Detect which cell encompasses the target text, then output its (X, Y) center coordinate. 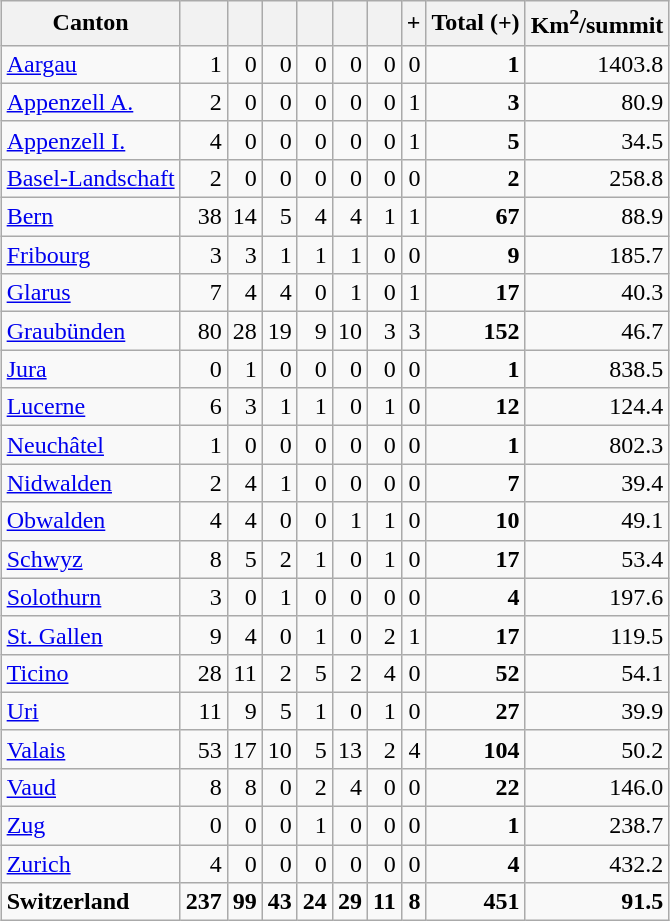
Aargau (90, 64)
197.6 (597, 597)
Jura (90, 369)
Bern (90, 217)
258.8 (597, 178)
80 (204, 331)
22 (476, 787)
802.3 (597, 445)
12 (476, 407)
238.7 (597, 826)
Fribourg (90, 255)
14 (244, 217)
Km2/summit (597, 24)
Ticino (90, 673)
80.9 (597, 102)
Uri (90, 711)
52 (476, 673)
6 (204, 407)
Zug (90, 826)
185.7 (597, 255)
40.3 (597, 293)
Appenzell I. (90, 140)
119.5 (597, 635)
Total (+) (476, 24)
451 (476, 902)
91.5 (597, 902)
St. Gallen (90, 635)
88.9 (597, 217)
124.4 (597, 407)
39.4 (597, 483)
13 (350, 749)
39.9 (597, 711)
53 (204, 749)
24 (314, 902)
27 (476, 711)
+ (414, 24)
Switzerland (90, 902)
Appenzell A. (90, 102)
49.1 (597, 521)
Canton (90, 24)
29 (350, 902)
Schwyz (90, 559)
Lucerne (90, 407)
Vaud (90, 787)
146.0 (597, 787)
50.2 (597, 749)
838.5 (597, 369)
54.1 (597, 673)
Valais (90, 749)
43 (280, 902)
Basel-Landschaft (90, 178)
1403.8 (597, 64)
19 (280, 331)
Solothurn (90, 597)
Nidwalden (90, 483)
34.5 (597, 140)
152 (476, 331)
67 (476, 217)
38 (204, 217)
237 (204, 902)
Zurich (90, 864)
99 (244, 902)
104 (476, 749)
46.7 (597, 331)
Obwalden (90, 521)
Glarus (90, 293)
Graubünden (90, 331)
Neuchâtel (90, 445)
53.4 (597, 559)
432.2 (597, 864)
